Locate the cell with the specified text and output its (X, Y) center coordinate. 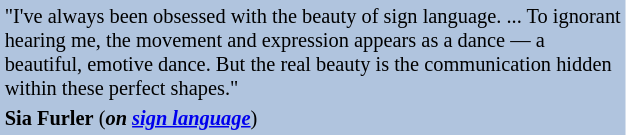
Sia Furler (on sign language) (313, 118)
